Provide the (x, y) coordinate of the cell's center where the given text is located.  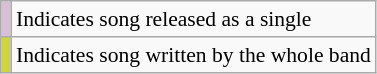
Indicates song released as a single (194, 19)
Indicates song written by the whole band (194, 55)
